Find where the given text appears and provide that cell's center as [X, Y] coordinate. 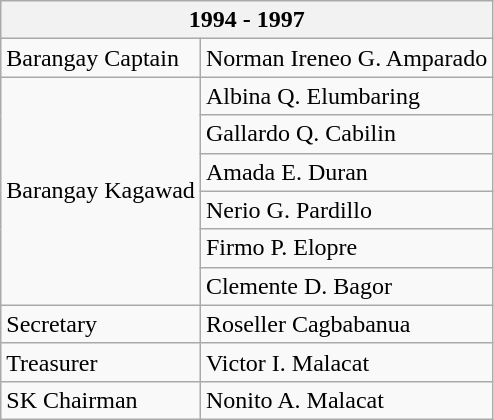
Nerio G. Pardillo [346, 210]
Clemente D. Bagor [346, 286]
Barangay Captain [101, 58]
Roseller Cagbabanua [346, 324]
Albina Q. Elumbaring [346, 96]
1994 - 1997 [247, 20]
Norman Ireneo G. Amparado [346, 58]
Amada E. Duran [346, 172]
Victor I. Malacat [346, 362]
SK Chairman [101, 400]
Treasurer [101, 362]
Firmo P. Elopre [346, 248]
Nonito A. Malacat [346, 400]
Gallardo Q. Cabilin [346, 134]
Secretary [101, 324]
Barangay Kagawad [101, 191]
